Search for the cell housing the specified text and yield its [X, Y] center coordinate. 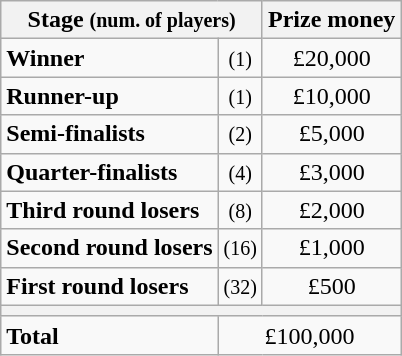
£1,000 [331, 248]
(2) [240, 134]
Second round losers [110, 248]
Runner-up [110, 96]
First round losers [110, 286]
£100,000 [310, 335]
(8) [240, 210]
£2,000 [331, 210]
Total [110, 335]
£20,000 [331, 58]
(32) [240, 286]
Third round losers [110, 210]
Semi-finalists [110, 134]
Winner [110, 58]
£3,000 [331, 172]
Prize money [331, 20]
(16) [240, 248]
Quarter-finalists [110, 172]
Stage (num. of players) [132, 20]
(4) [240, 172]
£500 [331, 286]
£5,000 [331, 134]
£10,000 [331, 96]
